Find where the given text appears and provide that cell's center as [x, y] coordinate. 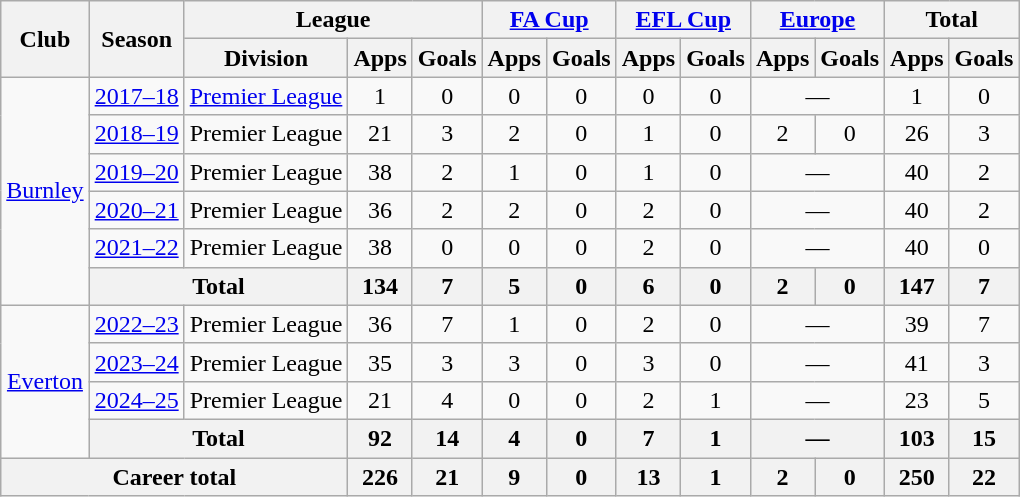
22 [984, 477]
Career total [174, 477]
2023–24 [136, 362]
41 [917, 362]
15 [984, 438]
Division [266, 58]
League [333, 20]
250 [917, 477]
2019–20 [136, 172]
9 [514, 477]
134 [380, 286]
6 [648, 286]
2018–19 [136, 134]
FA Cup [549, 20]
2020–21 [136, 210]
EFL Cup [683, 20]
103 [917, 438]
Everton [45, 381]
226 [380, 477]
Europe [817, 20]
Season [136, 39]
23 [917, 400]
Club [45, 39]
39 [917, 324]
92 [380, 438]
2024–25 [136, 400]
2022–23 [136, 324]
35 [380, 362]
Burnley [45, 191]
14 [447, 438]
13 [648, 477]
2017–18 [136, 96]
26 [917, 134]
147 [917, 286]
2021–22 [136, 248]
